Scan for the cell matching the given text and deliver its [x, y] coordinate at center. 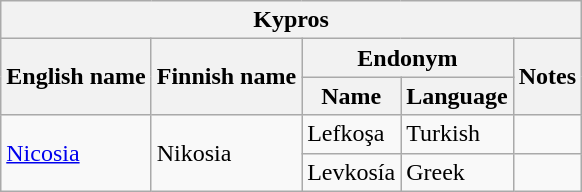
Greek [457, 172]
Turkish [457, 134]
Levkosía [352, 172]
Finnish name [226, 77]
Nikosia [226, 153]
Name [352, 96]
Kypros [292, 20]
Language [457, 96]
Lefkoşa [352, 134]
Notes [547, 77]
English name [76, 77]
Endonym [408, 58]
Nicosia [76, 153]
